Detect which cell encompasses the target text, then output its (x, y) center coordinate. 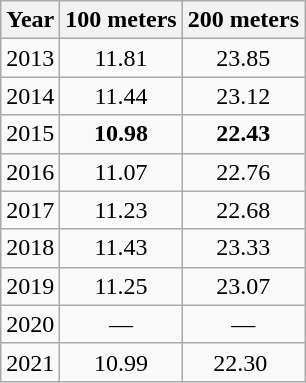
11.25 (121, 286)
23.12 (243, 96)
11.43 (121, 248)
23.85 (243, 58)
10.99 (121, 362)
11.81 (121, 58)
2018 (30, 248)
10.98 (121, 134)
11.23 (121, 210)
11.44 (121, 96)
22.30 (243, 362)
23.07 (243, 286)
200 meters (243, 20)
2013 (30, 58)
23.33 (243, 248)
2021 (30, 362)
2014 (30, 96)
Year (30, 20)
22.68 (243, 210)
22.76 (243, 172)
22.43 (243, 134)
2017 (30, 210)
2016 (30, 172)
2020 (30, 324)
100 meters (121, 20)
11.07 (121, 172)
2015 (30, 134)
2019 (30, 286)
